Provide the [x, y] coordinate of the cell's center where the given text is located.  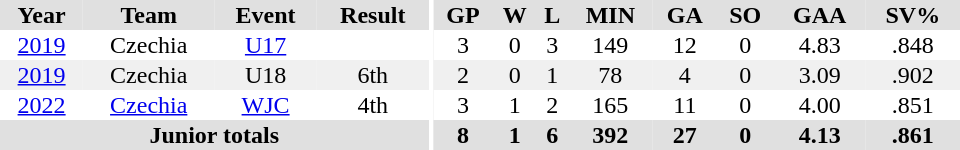
4.00 [820, 105]
4th [372, 105]
GP [462, 15]
Result [372, 15]
SO [746, 15]
78 [610, 75]
8 [462, 135]
WJC [266, 105]
6 [552, 135]
Event [266, 15]
Year [42, 15]
GA [685, 15]
.848 [913, 45]
.861 [913, 135]
392 [610, 135]
3.09 [820, 75]
165 [610, 105]
W [515, 15]
GAA [820, 15]
27 [685, 135]
L [552, 15]
.851 [913, 105]
4.83 [820, 45]
4 [685, 75]
U17 [266, 45]
Team [148, 15]
Junior totals [214, 135]
11 [685, 105]
149 [610, 45]
SV% [913, 15]
6th [372, 75]
U18 [266, 75]
MIN [610, 15]
12 [685, 45]
4.13 [820, 135]
.902 [913, 75]
2022 [42, 105]
